Return (x, y) of the center of cell containing provided text 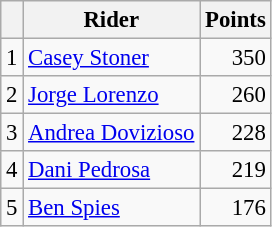
260 (236, 95)
350 (236, 58)
219 (236, 170)
228 (236, 133)
2 (12, 95)
Rider (112, 20)
176 (236, 208)
Points (236, 20)
4 (12, 170)
5 (12, 208)
Jorge Lorenzo (112, 95)
Ben Spies (112, 208)
3 (12, 133)
1 (12, 58)
Dani Pedrosa (112, 170)
Andrea Dovizioso (112, 133)
Casey Stoner (112, 58)
